For the text-containing cell, return its midpoint in [X, Y] coordinate format. 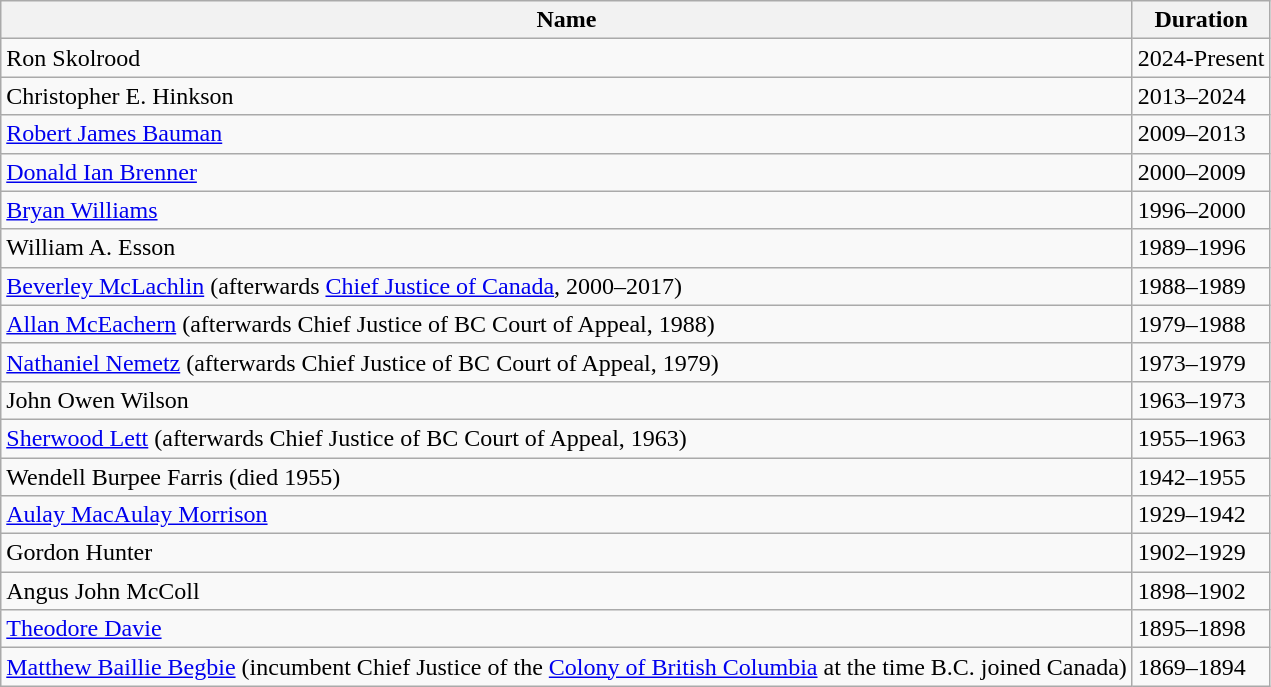
1942–1955 [1201, 477]
Name [567, 20]
1979–1988 [1201, 324]
1929–1942 [1201, 515]
1988–1989 [1201, 286]
1898–1902 [1201, 591]
1989–1996 [1201, 248]
Ron Skolrood [567, 58]
Duration [1201, 20]
Aulay MacAulay Morrison [567, 515]
William A. Esson [567, 248]
Theodore Davie [567, 629]
Sherwood Lett (afterwards Chief Justice of BC Court of Appeal, 1963) [567, 438]
Wendell Burpee Farris (died 1955) [567, 477]
2013–2024 [1201, 96]
Angus John McColl [567, 591]
2000–2009 [1201, 172]
Donald Ian Brenner [567, 172]
Robert James Bauman [567, 134]
2009–2013 [1201, 134]
Christopher E. Hinkson [567, 96]
Matthew Baillie Begbie (incumbent Chief Justice of the Colony of British Columbia at the time B.C. joined Canada) [567, 667]
1902–1929 [1201, 553]
1869–1894 [1201, 667]
2024-Present [1201, 58]
Bryan Williams [567, 210]
1963–1973 [1201, 400]
Beverley McLachlin (afterwards Chief Justice of Canada, 2000–2017) [567, 286]
John Owen Wilson [567, 400]
1895–1898 [1201, 629]
Nathaniel Nemetz (afterwards Chief Justice of BC Court of Appeal, 1979) [567, 362]
1973–1979 [1201, 362]
1996–2000 [1201, 210]
Allan McEachern (afterwards Chief Justice of BC Court of Appeal, 1988) [567, 324]
Gordon Hunter [567, 553]
1955–1963 [1201, 438]
